For the text-containing cell, return its midpoint in (X, Y) coordinate format. 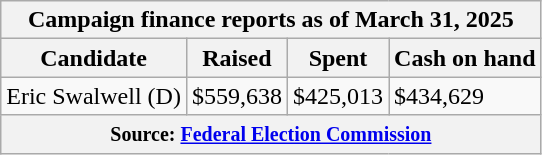
Cash on hand (465, 58)
$434,629 (465, 96)
Source: Federal Election Commission (271, 134)
Spent (338, 58)
Candidate (94, 58)
$559,638 (236, 96)
Raised (236, 58)
$425,013 (338, 96)
Eric Swalwell (D) (94, 96)
Campaign finance reports as of March 31, 2025 (271, 20)
